Search for the cell housing the specified text and yield its (x, y) center coordinate. 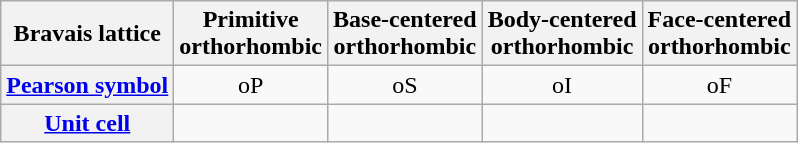
Pearson symbol (88, 85)
oF (720, 85)
Face-centeredorthorhombic (720, 34)
Base-centeredorthorhombic (406, 34)
Bravais lattice (88, 34)
Unit cell (88, 123)
oS (406, 85)
oP (251, 85)
Body-centeredorthorhombic (562, 34)
Primitiveorthorhombic (251, 34)
oI (562, 85)
